Search for the cell housing the specified text and yield its (X, Y) center coordinate. 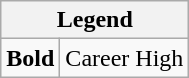
Bold (30, 58)
Legend (95, 20)
Career High (124, 58)
